Extract the (x, y) coordinate from the center of the cell holding the provided text.  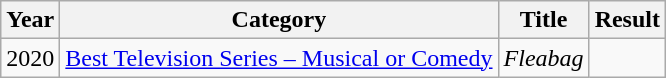
Best Television Series – Musical or Comedy (279, 58)
Category (279, 20)
Year (30, 20)
Result (627, 20)
Title (544, 20)
2020 (30, 58)
Fleabag (544, 58)
